Pinpoint the cell where the given text exists, returning its [X, Y] midpoint coordinate. 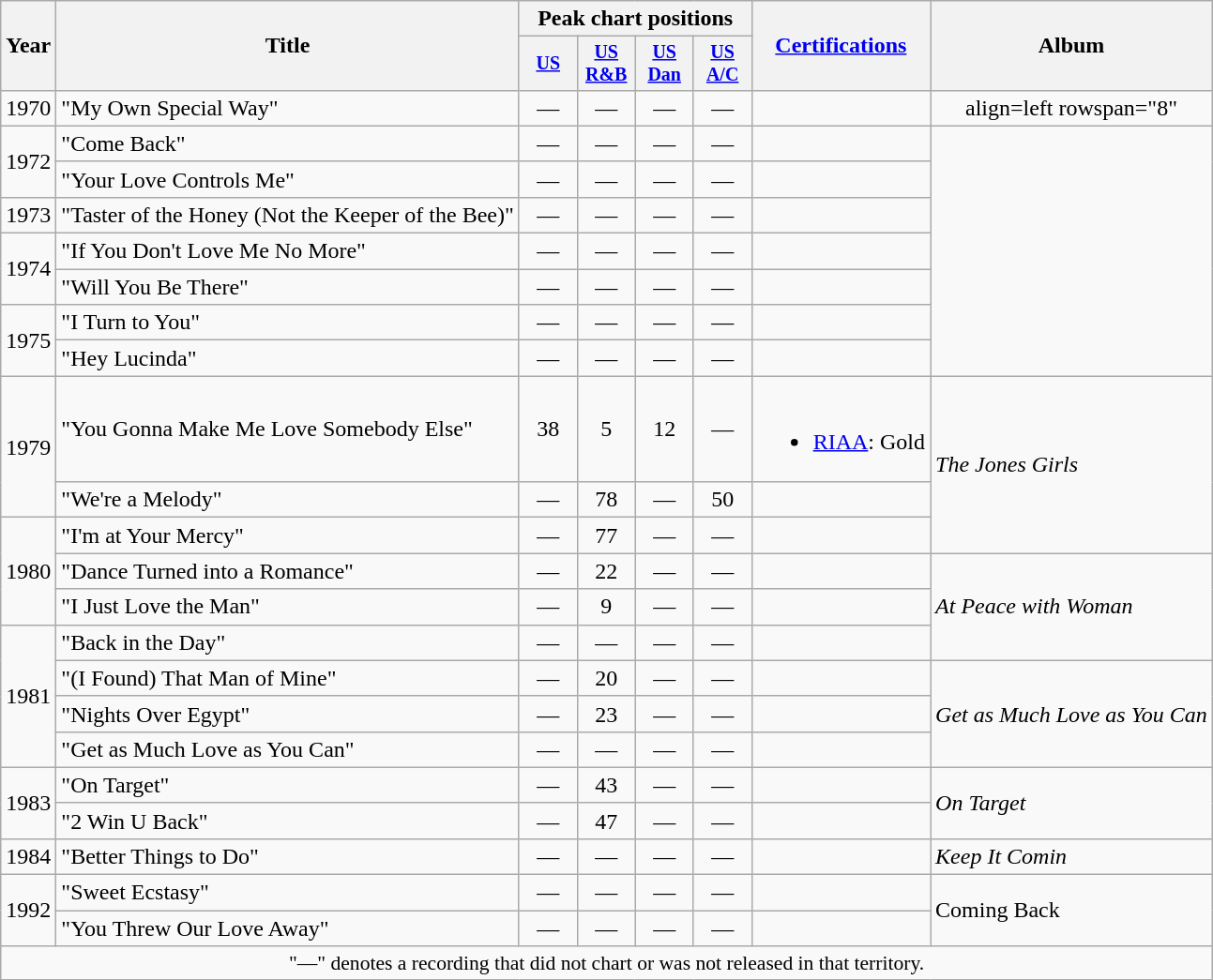
US [548, 64]
77 [606, 535]
"Get as Much Love as You Can" [287, 749]
"—" denotes a recording that did not chart or was not released in that territory. [607, 963]
1974 [28, 269]
1983 [28, 803]
9 [606, 607]
43 [606, 785]
Year [28, 46]
1984 [28, 856]
"Will You Be There" [287, 287]
"Sweet Ecstasy" [287, 893]
"(I Found) That Man of Mine" [287, 678]
"Taster of the Honey (Not the Keeper of the Bee)" [287, 215]
Peak chart positions [635, 19]
"I Turn to You" [287, 323]
5 [606, 430]
Certifications [841, 46]
"Hey Lucinda" [287, 358]
"My Own Special Way" [287, 108]
Get as Much Love as You Can [1071, 714]
align=left rowspan="8" [1071, 108]
"You Gonna Make Me Love Somebody Else" [287, 430]
20 [606, 678]
1970 [28, 108]
1980 [28, 571]
47 [606, 821]
22 [606, 571]
1979 [28, 446]
"You Threw Our Love Away" [287, 928]
US A/C [722, 64]
At Peace with Woman [1071, 607]
Title [287, 46]
"Back in the Day" [287, 642]
50 [722, 500]
"On Target" [287, 785]
"Nights Over Egypt" [287, 714]
38 [548, 430]
"We're a Melody" [287, 500]
US Dan [664, 64]
"I'm at Your Mercy" [287, 535]
1981 [28, 696]
"Come Back" [287, 143]
"I Just Love the Man" [287, 607]
23 [606, 714]
1975 [28, 340]
The Jones Girls [1071, 465]
US R&B [606, 64]
"Your Love Controls Me" [287, 179]
"Dance Turned into a Romance" [287, 571]
Coming Back [1071, 911]
Album [1071, 46]
"If You Don't Love Me No More" [287, 251]
On Target [1071, 803]
RIAA: Gold [841, 430]
1992 [28, 911]
12 [664, 430]
Keep It Comin [1071, 856]
"2 Win U Back" [287, 821]
1973 [28, 215]
"Better Things to Do" [287, 856]
78 [606, 500]
1972 [28, 161]
